Extract the [x, y] coordinate from the center of the cell holding the provided text.  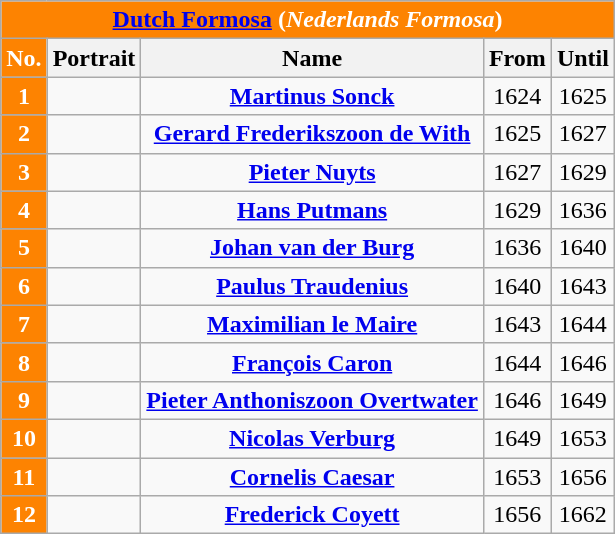
6 [24, 286]
From [517, 58]
Martinus Sonck [312, 96]
Pieter Nuyts [312, 172]
7 [24, 324]
1 [24, 96]
No. [24, 58]
Nicolas Verburg [312, 438]
8 [24, 362]
Dutch Formosa (Nederlands Formosa) [308, 20]
Johan van der Burg [312, 248]
1624 [517, 96]
1662 [582, 515]
3 [24, 172]
Maximilian le Maire [312, 324]
4 [24, 210]
Frederick Coyett [312, 515]
11 [24, 477]
10 [24, 438]
Until [582, 58]
2 [24, 134]
12 [24, 515]
François Caron [312, 362]
9 [24, 400]
5 [24, 248]
Pieter Anthoniszoon Overtwater [312, 400]
Hans Putmans [312, 210]
Gerard Frederikszoon de With [312, 134]
Name [312, 58]
Portrait [94, 58]
Cornelis Caesar [312, 477]
Paulus Traudenius [312, 286]
